Provide the (x, y) coordinate of the cell's center where the given text is located.  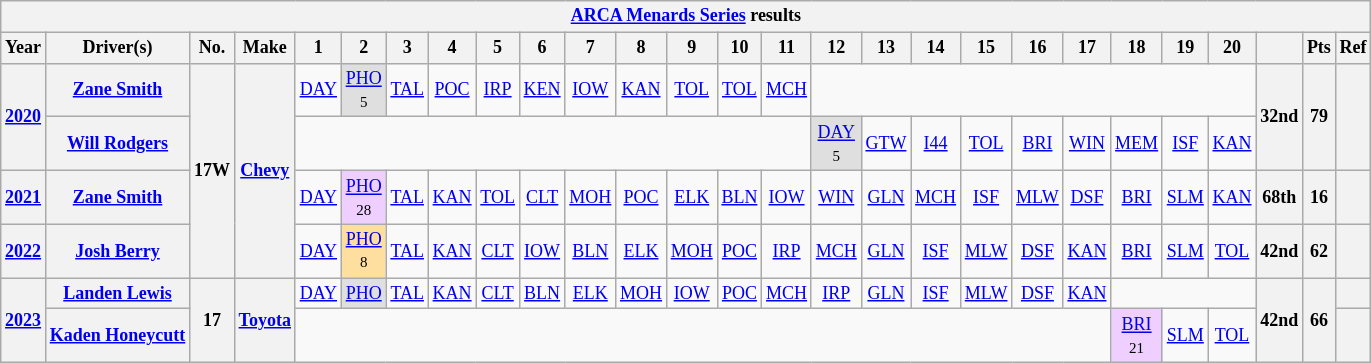
66 (1320, 320)
ARCA Menards Series results (686, 16)
Will Rodgers (117, 144)
I44 (936, 144)
2021 (24, 197)
PHO (364, 294)
3 (407, 48)
18 (1137, 48)
79 (1320, 116)
Toyota (264, 320)
DAY5 (836, 144)
KEN (542, 90)
Josh Berry (117, 251)
13 (886, 48)
7 (590, 48)
17W (212, 170)
Ref (1353, 48)
BRI21 (1137, 336)
32nd (1280, 116)
MEM (1137, 144)
2023 (24, 320)
No. (212, 48)
Chevy (264, 170)
20 (1232, 48)
68th (1280, 197)
2020 (24, 116)
9 (692, 48)
Make (264, 48)
1 (318, 48)
11 (787, 48)
GTW (886, 144)
Pts (1320, 48)
PHO8 (364, 251)
19 (1185, 48)
PHO5 (364, 90)
12 (836, 48)
PHO28 (364, 197)
2022 (24, 251)
6 (542, 48)
15 (986, 48)
14 (936, 48)
Year (24, 48)
Driver(s) (117, 48)
5 (498, 48)
10 (740, 48)
4 (452, 48)
2 (364, 48)
62 (1320, 251)
8 (642, 48)
Landen Lewis (117, 294)
Kaden Honeycutt (117, 336)
